Return the [x, y] coordinate for the center point of the cell that contains the specified text.  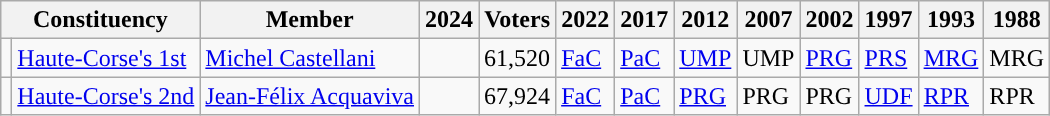
Constituency [100, 20]
Member [310, 20]
2002 [830, 20]
1993 [951, 20]
61,520 [518, 58]
1988 [1017, 20]
UDF [888, 96]
1997 [888, 20]
Jean-Félix Acquaviva [310, 96]
Haute-Corse's 1st [106, 58]
Haute-Corse's 2nd [106, 96]
2024 [450, 20]
67,924 [518, 96]
2017 [644, 20]
2022 [586, 20]
2007 [768, 20]
Michel Castellani [310, 58]
Voters [518, 20]
2012 [706, 20]
PRS [888, 58]
